Capture the cell that displays the provided text and extract its (x, y) central coordinate. 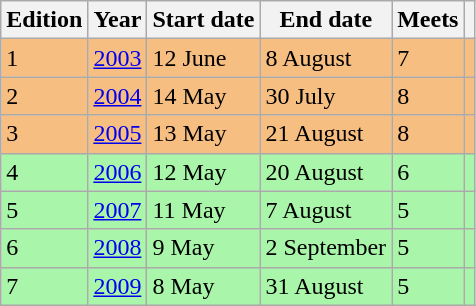
4 (44, 172)
2004 (118, 96)
1 (44, 58)
Year (118, 20)
2009 (118, 286)
2 (44, 96)
End date (326, 20)
31 August (326, 286)
12 June (204, 58)
11 May (204, 210)
30 July (326, 96)
12 May (204, 172)
Edition (44, 20)
2003 (118, 58)
9 May (204, 248)
Start date (204, 20)
14 May (204, 96)
21 August (326, 134)
8 August (326, 58)
7 August (326, 210)
2005 (118, 134)
2 September (326, 248)
2007 (118, 210)
Meets (428, 20)
8 May (204, 286)
20 August (326, 172)
3 (44, 134)
13 May (204, 134)
2006 (118, 172)
2008 (118, 248)
